Identify which cell holds the provided text, then report its [x, y] central coordinate. 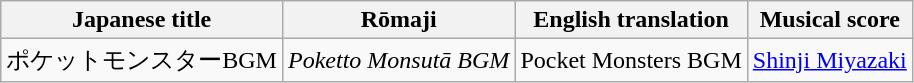
Poketto Monsutā BGM [398, 60]
Shinji Miyazaki [830, 60]
Pocket Monsters BGM [631, 60]
Rōmaji [398, 20]
ポケットモンスターBGM [142, 60]
Musical score [830, 20]
English translation [631, 20]
Japanese title [142, 20]
